For the text-containing cell, return its midpoint in (X, Y) coordinate format. 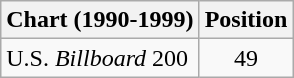
49 (246, 58)
U.S. Billboard 200 (100, 58)
Chart (1990-1999) (100, 20)
Position (246, 20)
